Scan for the cell matching the given text and deliver its [X, Y] coordinate at center. 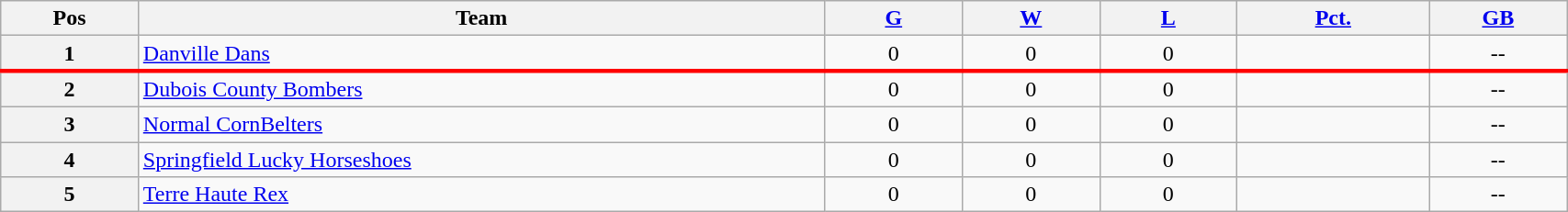
5 [70, 195]
Terre Haute Rex [481, 195]
L [1168, 18]
4 [70, 159]
Dubois County Bombers [481, 89]
GB [1498, 18]
3 [70, 124]
2 [70, 89]
Pos [70, 18]
Normal CornBelters [481, 124]
Springfield Lucky Horseshoes [481, 159]
G [894, 18]
Pct. [1334, 18]
Team [481, 18]
Danville Dans [481, 53]
W [1032, 18]
1 [70, 53]
